Identify which cell holds the provided text, then report its (X, Y) central coordinate. 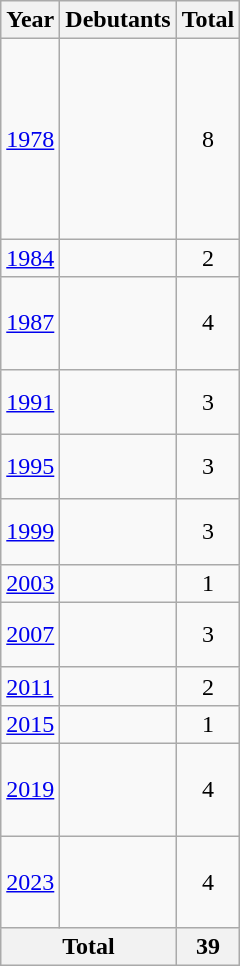
2007 (30, 634)
1995 (30, 466)
1999 (30, 532)
1991 (30, 402)
1984 (30, 258)
2015 (30, 724)
2003 (30, 583)
Debutants (118, 20)
2019 (30, 789)
Year (30, 20)
2011 (30, 686)
2023 (30, 882)
8 (208, 139)
39 (208, 947)
1978 (30, 139)
1987 (30, 323)
